Provide the (X, Y) coordinate of the cell's center where the given text is located.  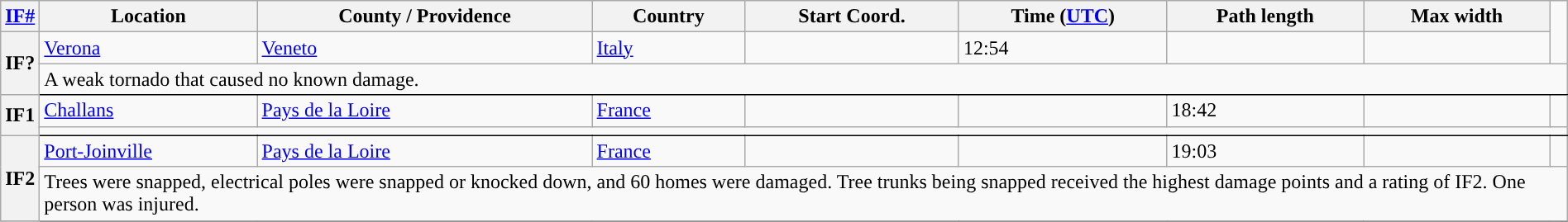
18:42 (1265, 111)
19:03 (1265, 151)
A weak tornado that caused no known damage. (804, 79)
Max width (1457, 17)
Challans (149, 111)
Veneto (425, 48)
Time (UTC) (1063, 17)
Path length (1265, 17)
12:54 (1063, 48)
County / Providence (425, 17)
Port-Joinville (149, 151)
Country (668, 17)
IF# (20, 17)
Verona (149, 48)
IF2 (20, 178)
IF? (20, 64)
Italy (668, 48)
IF1 (20, 116)
Start Coord. (852, 17)
Location (149, 17)
